Provide the [X, Y] coordinate of the cell's center where the given text is located.  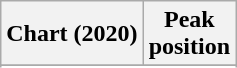
Peakposition [189, 34]
Chart (2020) [72, 34]
